Find where the given text appears and provide that cell's center as [X, Y] coordinate. 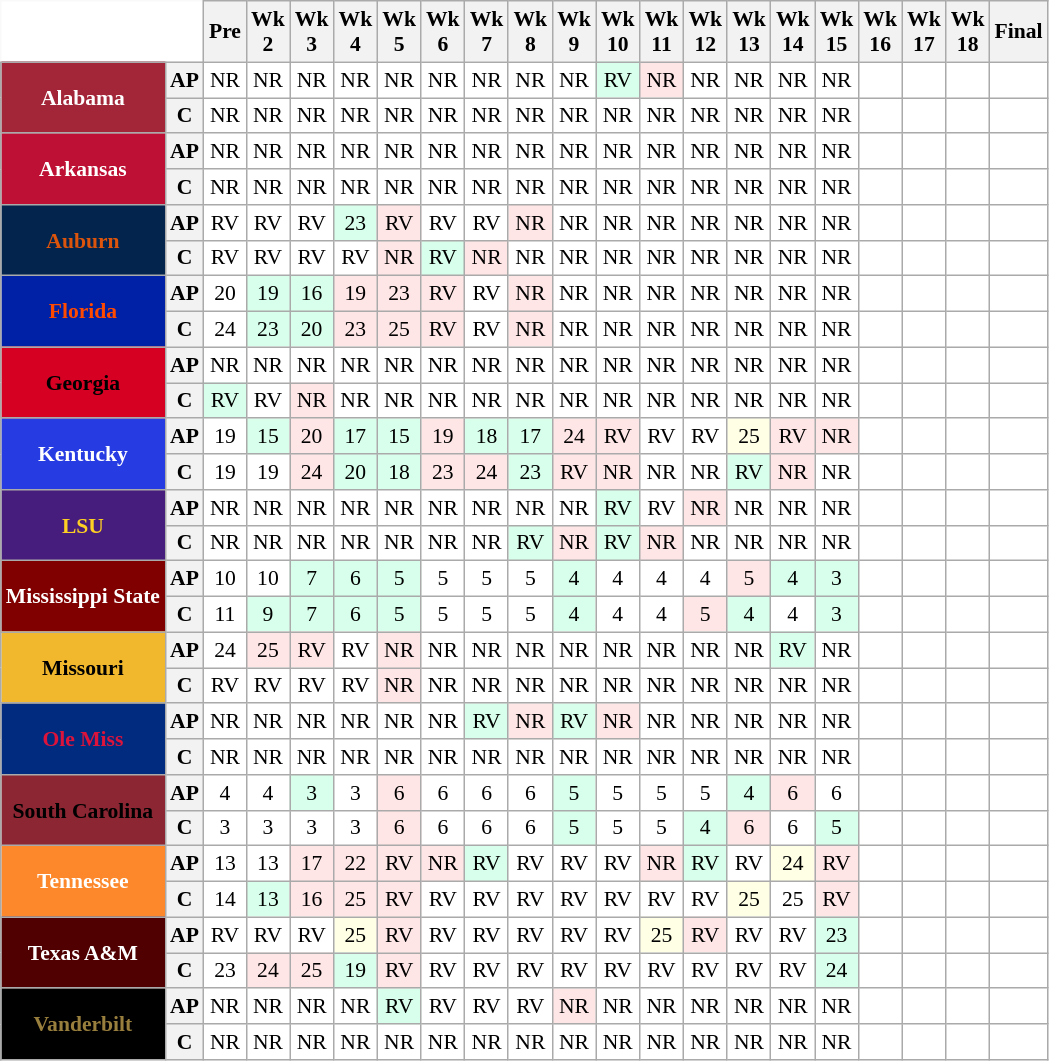
South Carolina [83, 810]
Kentucky [83, 454]
Wk6 [443, 32]
Wk10 [618, 32]
Wk9 [574, 32]
Florida [83, 312]
9 [268, 615]
Pre [225, 32]
Wk3 [312, 32]
Wk2 [268, 32]
Wk15 [837, 32]
14 [225, 900]
Tennessee [83, 882]
Missouri [83, 668]
Vanderbilt [83, 1024]
Wk13 [749, 32]
Texas A&M [83, 952]
11 [225, 615]
Arkansas [83, 170]
Auburn [83, 240]
Wk8 [530, 32]
Final [1019, 32]
Alabama [83, 98]
Ole Miss [83, 740]
Wk14 [793, 32]
Mississippi State [83, 596]
Wk11 [662, 32]
LSU [83, 526]
Wk17 [924, 32]
Georgia [83, 382]
Wk18 [968, 32]
Wk4 [355, 32]
Wk16 [880, 32]
22 [355, 864]
Wk7 [487, 32]
Wk5 [399, 32]
Wk12 [705, 32]
